Scan for the cell matching the given text and deliver its (x, y) coordinate at center. 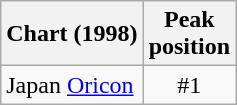
#1 (189, 85)
Chart (1998) (72, 34)
Japan Oricon (72, 85)
Peakposition (189, 34)
